Return [X, Y] of the center of cell containing provided text 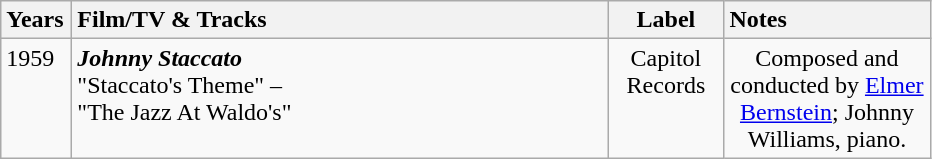
Capitol Records [666, 98]
Label [666, 20]
Johnny Staccato"Staccato's Theme" –"The Jazz At Waldo's" [340, 98]
1959 [36, 98]
Film/TV & Tracks [340, 20]
Composed and conducted by Elmer Bernstein; Johnny Williams, piano. [827, 98]
Notes [827, 20]
Years [36, 20]
